Determine the (x, y) coordinate at the center of the cell enclosing the given text.  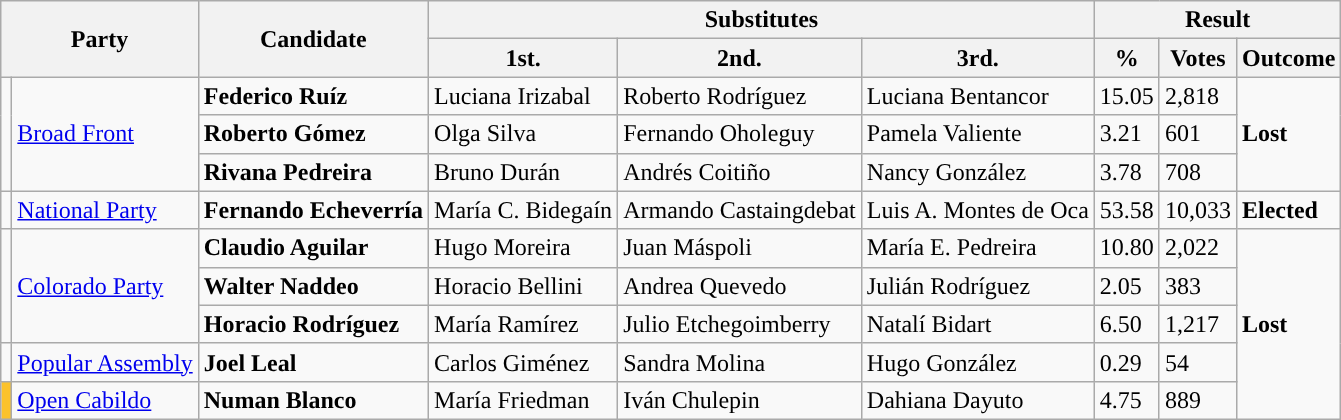
Luciana Irizabal (524, 96)
601 (1198, 134)
María E. Pedreira (978, 248)
María Friedman (524, 400)
Pamela Valiente (978, 134)
3.21 (1126, 134)
María Ramírez (524, 324)
54 (1198, 362)
Claudio Aguilar (313, 248)
Broad Front (105, 134)
383 (1198, 286)
Roberto Rodríguez (740, 96)
Julián Rodríguez (978, 286)
Roberto Gómez (313, 134)
Open Cabildo (105, 400)
1st. (524, 58)
Numan Blanco (313, 400)
Olga Silva (524, 134)
Andrés Coitiño (740, 172)
889 (1198, 400)
10.80 (1126, 248)
Bruno Durán (524, 172)
María C. Bidegaín (524, 210)
708 (1198, 172)
3rd. (978, 58)
6.50 (1126, 324)
Federico Ruíz (313, 96)
Luis A. Montes de Oca (978, 210)
Candidate (313, 39)
Juan Máspoli (740, 248)
Horacio Bellini (524, 286)
Votes (1198, 58)
Dahiana Dayuto (978, 400)
Outcome (1288, 58)
Andrea Quevedo (740, 286)
Hugo Moreira (524, 248)
1,217 (1198, 324)
Carlos Giménez (524, 362)
Nancy González (978, 172)
Natalí Bidart (978, 324)
Armando Castaingdebat (740, 210)
53.58 (1126, 210)
Horacio Rodríguez (313, 324)
2,818 (1198, 96)
Result (1217, 20)
Fernando Oholeguy (740, 134)
Hugo González (978, 362)
Popular Assembly (105, 362)
Iván Chulepin (740, 400)
2.05 (1126, 286)
National Party (105, 210)
10,033 (1198, 210)
Walter Naddeo (313, 286)
Elected (1288, 210)
Luciana Bentancor (978, 96)
Substitutes (762, 20)
Rivana Pedreira (313, 172)
2nd. (740, 58)
3.78 (1126, 172)
Joel Leal (313, 362)
Fernando Echeverría (313, 210)
% (1126, 58)
2,022 (1198, 248)
Party (100, 39)
Sandra Molina (740, 362)
0.29 (1126, 362)
Julio Etchegoimberry (740, 324)
15.05 (1126, 96)
4.75 (1126, 400)
Colorado Party (105, 286)
